Return the [x, y] coordinate for the center point of the cell that contains the specified text.  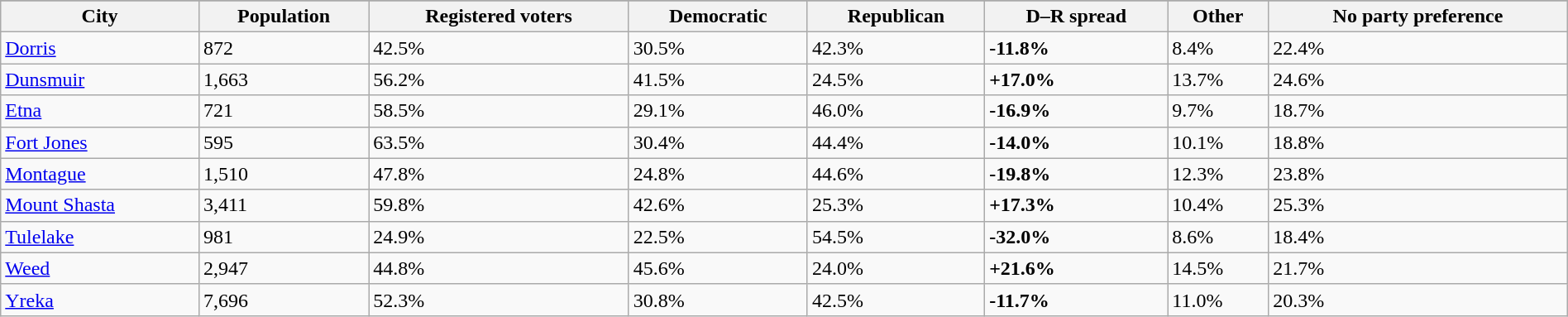
Weed [100, 268]
872 [283, 48]
22.5% [718, 237]
Dorris [100, 48]
-16.9% [1077, 111]
24.6% [1418, 79]
42.6% [718, 205]
41.5% [718, 79]
+17.0% [1077, 79]
-14.0% [1077, 142]
9.7% [1218, 111]
Montague [100, 174]
-19.8% [1077, 174]
3,411 [283, 205]
Other [1218, 17]
24.5% [896, 79]
42.3% [896, 48]
47.8% [499, 174]
8.6% [1218, 237]
24.8% [718, 174]
No party preference [1418, 17]
1,663 [283, 79]
18.8% [1418, 142]
City [100, 17]
30.5% [718, 48]
22.4% [1418, 48]
21.7% [1418, 268]
18.4% [1418, 237]
29.1% [718, 111]
12.3% [1218, 174]
-11.8% [1077, 48]
56.2% [499, 79]
10.4% [1218, 205]
13.7% [1218, 79]
Registered voters [499, 17]
30.8% [718, 300]
10.1% [1218, 142]
Democratic [718, 17]
44.8% [499, 268]
52.3% [499, 300]
8.4% [1218, 48]
59.8% [499, 205]
44.6% [896, 174]
-11.7% [1077, 300]
Republican [896, 17]
54.5% [896, 237]
Fort Jones [100, 142]
24.0% [896, 268]
Etna [100, 111]
981 [283, 237]
721 [283, 111]
30.4% [718, 142]
D–R spread [1077, 17]
Tulelake [100, 237]
-32.0% [1077, 237]
11.0% [1218, 300]
+17.3% [1077, 205]
1,510 [283, 174]
46.0% [896, 111]
24.9% [499, 237]
Mount Shasta [100, 205]
7,696 [283, 300]
595 [283, 142]
Population [283, 17]
14.5% [1218, 268]
Dunsmuir [100, 79]
18.7% [1418, 111]
2,947 [283, 268]
45.6% [718, 268]
44.4% [896, 142]
23.8% [1418, 174]
Yreka [100, 300]
+21.6% [1077, 268]
58.5% [499, 111]
63.5% [499, 142]
20.3% [1418, 300]
